For the text-containing cell, return its midpoint in (X, Y) coordinate format. 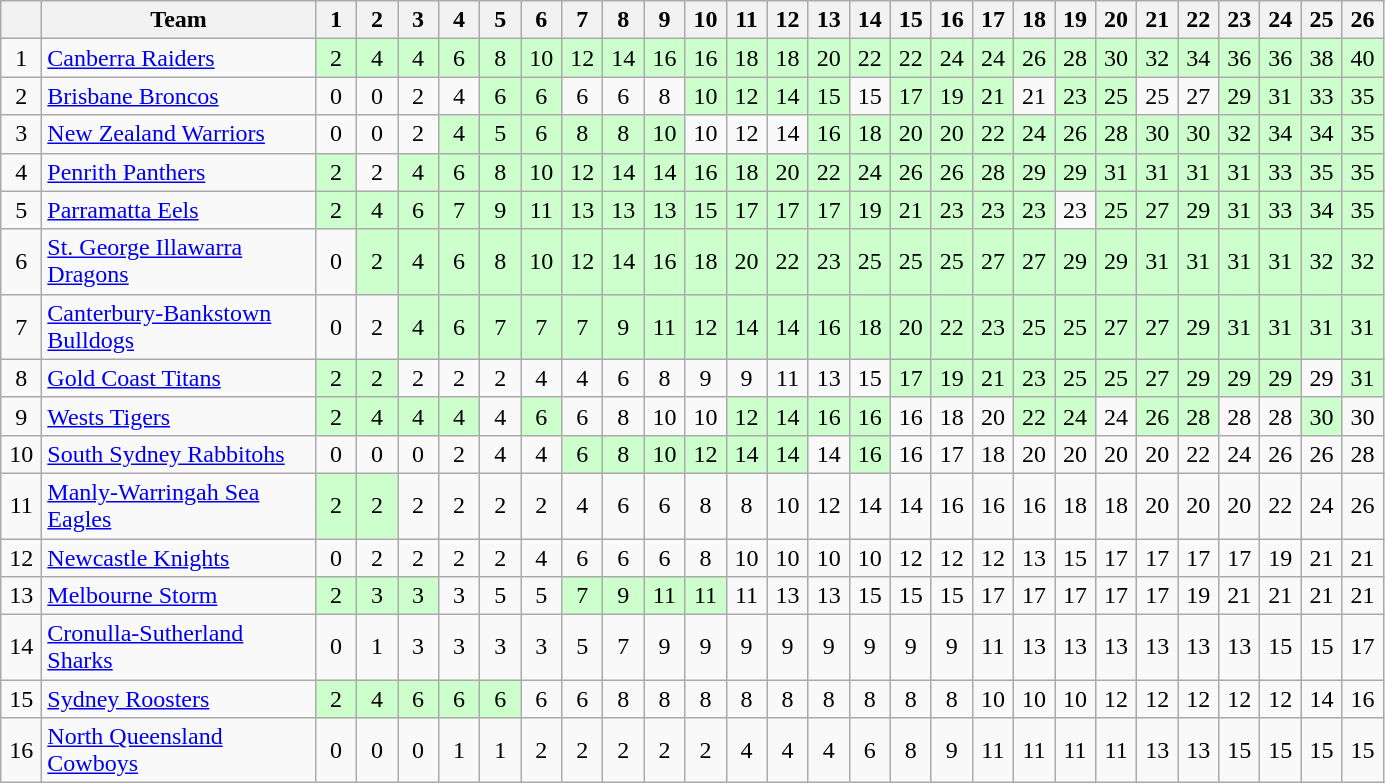
Parramatta Eels (179, 210)
Sydney Roosters (179, 699)
St. George Illawarra Dragons (179, 262)
Wests Tigers (179, 416)
Newcastle Knights (179, 557)
40 (1362, 58)
38 (1322, 58)
Manly-Warringah Sea Eagles (179, 506)
Team (179, 20)
New Zealand Warriors (179, 134)
Canberra Raiders (179, 58)
Penrith Panthers (179, 172)
Cronulla-Sutherland Sharks (179, 648)
Melbourne Storm (179, 596)
North Queensland Cowboys (179, 750)
Brisbane Broncos (179, 96)
Gold Coast Titans (179, 378)
South Sydney Rabbitohs (179, 454)
Canterbury-Bankstown Bulldogs (179, 326)
